Provide the (x, y) coordinate of the cell's center where the given text is located.  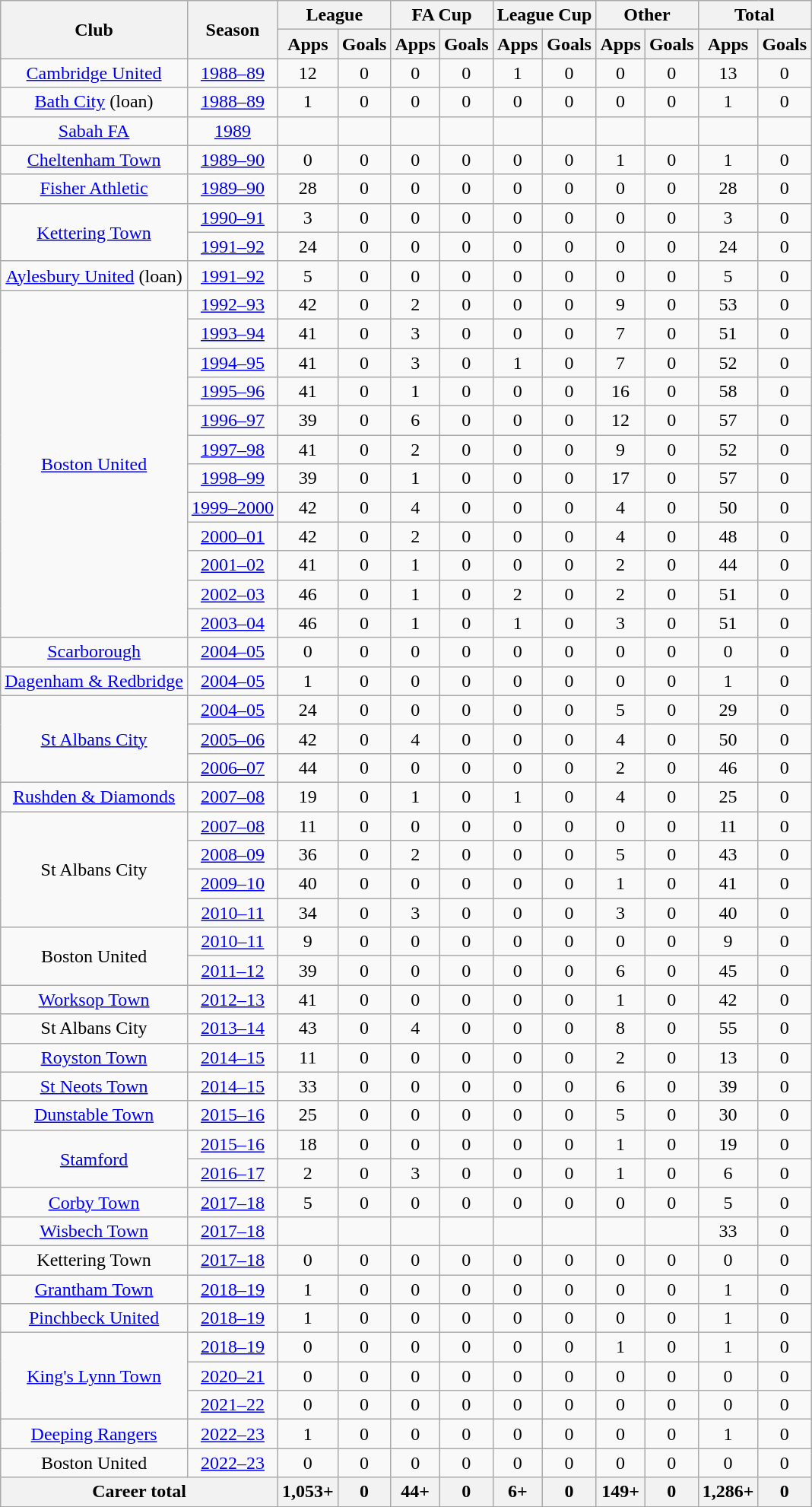
Corby Town (94, 1202)
29 (728, 710)
17 (620, 478)
55 (728, 1029)
30 (728, 1115)
Bath City (loan) (94, 102)
2011–12 (233, 971)
Sabah FA (94, 131)
1998–99 (233, 478)
2002–03 (233, 594)
Worksop Town (94, 1000)
Dagenham & Redbridge (94, 681)
1,286+ (728, 1492)
2001–02 (233, 565)
1990–91 (233, 218)
Cheltenham Town (94, 160)
Royston Town (94, 1057)
Cambridge United (94, 73)
1996–97 (233, 421)
1997–98 (233, 450)
44+ (415, 1492)
48 (728, 536)
1993–94 (233, 333)
Fisher Athletic (94, 189)
2021–22 (233, 1405)
King's Lynn Town (94, 1376)
Total (754, 15)
2005–06 (233, 739)
18 (307, 1144)
6+ (517, 1492)
1,053+ (307, 1492)
1995–96 (233, 392)
2013–14 (233, 1029)
2008–09 (233, 855)
2003–04 (233, 623)
2020–21 (233, 1376)
45 (728, 971)
34 (307, 913)
Rushden & Diamonds (94, 796)
Club (94, 30)
St Neots Town (94, 1086)
Career total (140, 1492)
Deeping Rangers (94, 1434)
Wisbech Town (94, 1231)
Scarborough (94, 652)
Other (647, 15)
2006–07 (233, 768)
36 (307, 855)
8 (620, 1029)
16 (620, 392)
Dunstable Town (94, 1115)
1992–93 (233, 304)
Aylesbury United (loan) (94, 275)
1999–2000 (233, 507)
2016–17 (233, 1173)
Stamford (94, 1159)
149+ (620, 1492)
2009–10 (233, 884)
League Cup (544, 15)
Grantham Town (94, 1289)
2012–13 (233, 1000)
FA Cup (442, 15)
1989 (233, 131)
53 (728, 304)
League (334, 15)
58 (728, 392)
1994–95 (233, 363)
Pinchbeck United (94, 1318)
2000–01 (233, 536)
Season (233, 30)
